Identify which cell holds the provided text, then report its [x, y] central coordinate. 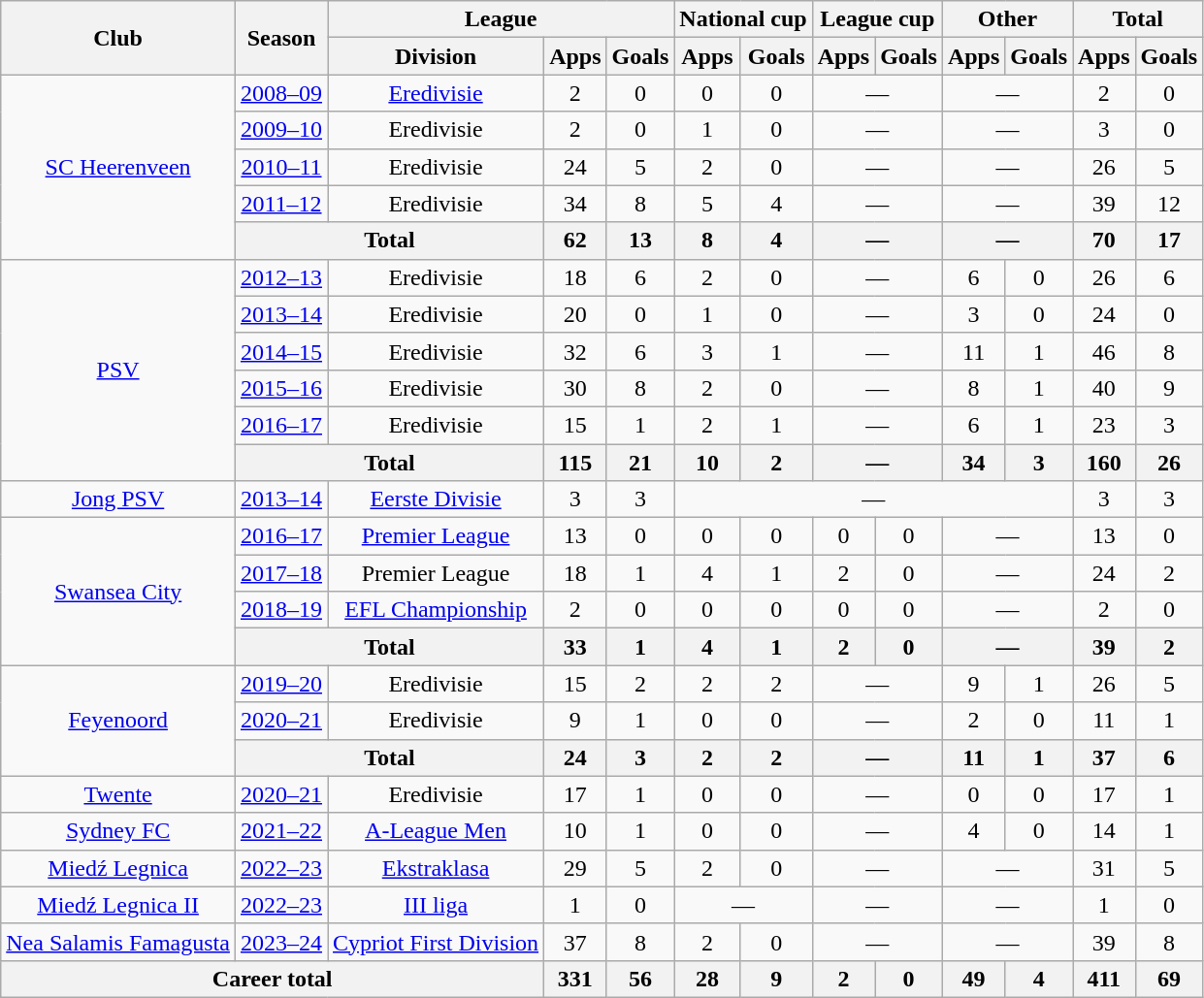
Cypriot First Division [437, 942]
31 [1104, 868]
Club [118, 38]
Twente [118, 794]
League cup [877, 19]
411 [1104, 979]
Eerste Divisie [437, 499]
National cup [743, 19]
69 [1169, 979]
League [501, 19]
56 [640, 979]
2008–09 [281, 93]
EFL Championship [437, 610]
20 [575, 314]
Miedź Legnica [118, 868]
49 [973, 979]
Jong PSV [118, 499]
28 [707, 979]
2019–20 [281, 684]
12 [1169, 204]
40 [1104, 388]
30 [575, 388]
14 [1104, 831]
SC Heerenveen [118, 167]
2017–18 [281, 573]
21 [640, 463]
Other [1007, 19]
115 [575, 463]
29 [575, 868]
2011–12 [281, 204]
Swansea City [118, 592]
2014–15 [281, 351]
2018–19 [281, 610]
62 [575, 241]
2010–11 [281, 167]
A-League Men [437, 831]
Sydney FC [118, 831]
Season [281, 38]
III liga [437, 905]
Feyenoord [118, 721]
46 [1104, 351]
2009–10 [281, 130]
Nea Salamis Famagusta [118, 942]
23 [1104, 425]
Division [437, 56]
Ekstraklasa [437, 868]
2015–16 [281, 388]
2021–22 [281, 831]
2023–24 [281, 942]
331 [575, 979]
PSV [118, 370]
2012–13 [281, 277]
Miedź Legnica II [118, 905]
70 [1104, 241]
Career total [273, 979]
32 [575, 351]
160 [1104, 463]
33 [575, 647]
